Capture the cell that displays the provided text and extract its [X, Y] central coordinate. 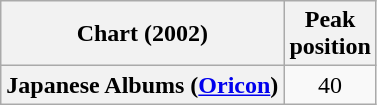
Peakposition [330, 34]
Chart (2002) [142, 34]
Japanese Albums (Oricon) [142, 85]
40 [330, 85]
